Scan for the cell matching the given text and deliver its (X, Y) coordinate at center. 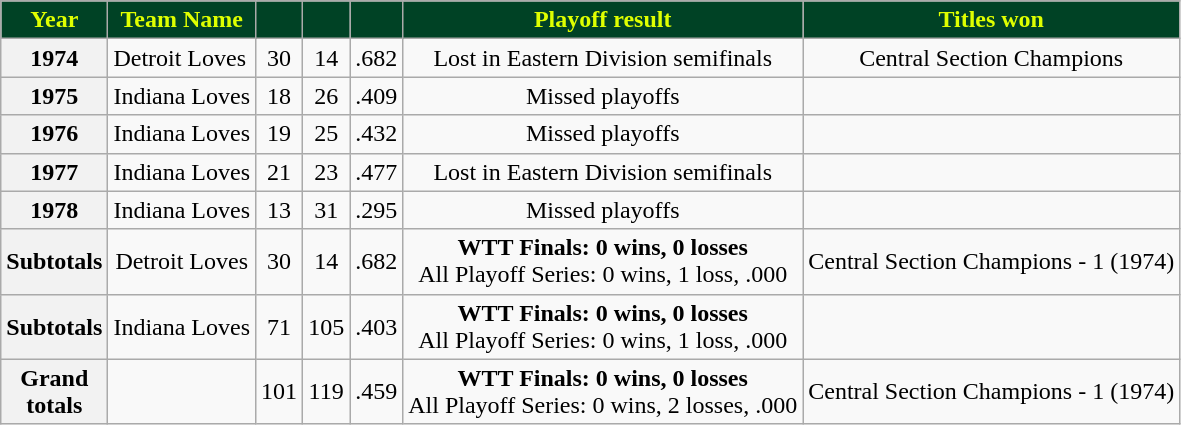
.403 (376, 326)
Grandtotals (54, 392)
Year (54, 20)
21 (280, 172)
71 (280, 326)
.409 (376, 96)
1975 (54, 96)
.459 (376, 392)
WTT Finals: 0 wins, 0 lossesAll Playoff Series: 0 wins, 2 losses, .000 (603, 392)
105 (326, 326)
Team Name (182, 20)
13 (280, 210)
1977 (54, 172)
Titles won (992, 20)
.432 (376, 134)
26 (326, 96)
18 (280, 96)
19 (280, 134)
Central Section Champions (992, 58)
23 (326, 172)
101 (280, 392)
1976 (54, 134)
.295 (376, 210)
31 (326, 210)
119 (326, 392)
1978 (54, 210)
Playoff result (603, 20)
25 (326, 134)
.477 (376, 172)
1974 (54, 58)
